For the text-containing cell, return its midpoint in [X, Y] coordinate format. 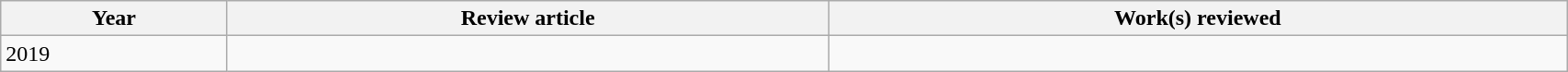
2019 [114, 54]
Year [114, 18]
Review article [527, 18]
Work(s) reviewed [1198, 18]
